Search for the cell housing the specified text and yield its (x, y) center coordinate. 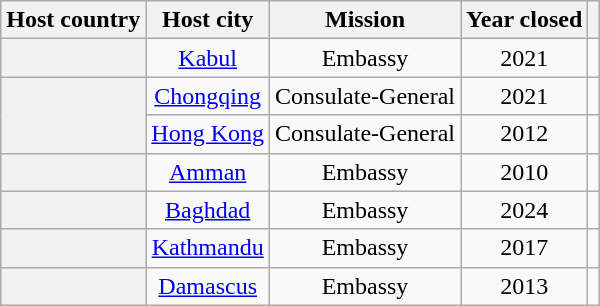
2017 (524, 248)
Mission (366, 20)
Year closed (524, 20)
2012 (524, 134)
Chongqing (208, 96)
Kathmandu (208, 248)
Damascus (208, 286)
2010 (524, 172)
Amman (208, 172)
Host country (74, 20)
2013 (524, 286)
Kabul (208, 58)
Baghdad (208, 210)
Hong Kong (208, 134)
Host city (208, 20)
2024 (524, 210)
